Provide the (X, Y) coordinate of the cell's center where the given text is located.  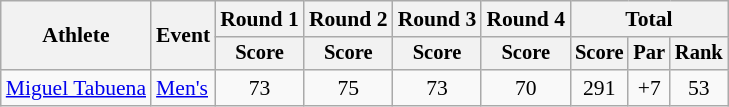
Round 2 (348, 19)
53 (699, 88)
Men's (183, 88)
75 (348, 88)
291 (599, 88)
Rank (699, 54)
Athlete (76, 36)
Round 3 (438, 19)
Total (649, 19)
70 (526, 88)
Event (183, 36)
+7 (649, 88)
Round 4 (526, 19)
Round 1 (260, 19)
Miguel Tabuena (76, 88)
Par (649, 54)
